Detect which cell encompasses the target text, then output its (X, Y) center coordinate. 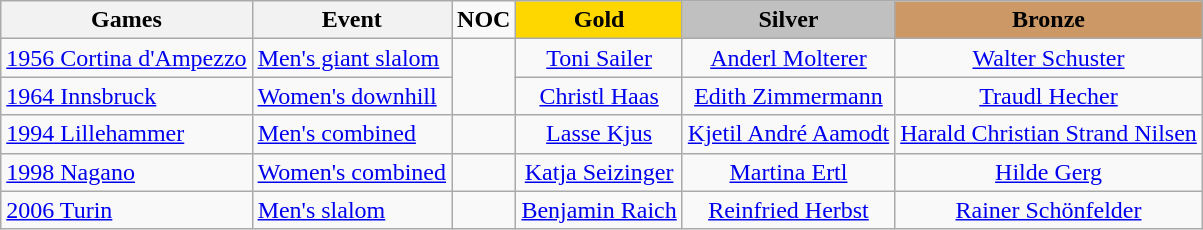
Silver (788, 20)
Harald Christian Strand Nilsen (1049, 134)
1964 Innsbruck (126, 96)
Traudl Hecher (1049, 96)
Walter Schuster (1049, 58)
Men's giant slalom (352, 58)
Katja Seizinger (599, 172)
2006 Turin (126, 210)
Men's slalom (352, 210)
Reinfried Herbst (788, 210)
1994 Lillehammer (126, 134)
Toni Sailer (599, 58)
1956 Cortina d'Ampezzo (126, 58)
Games (126, 20)
Martina Ertl (788, 172)
Men's combined (352, 134)
Lasse Kjus (599, 134)
NOC (484, 20)
Edith Zimmermann (788, 96)
Event (352, 20)
Bronze (1049, 20)
Christl Haas (599, 96)
Anderl Molterer (788, 58)
Kjetil André Aamodt (788, 134)
Women's downhill (352, 96)
Hilde Gerg (1049, 172)
Women's combined (352, 172)
Rainer Schönfelder (1049, 210)
Gold (599, 20)
1998 Nagano (126, 172)
Benjamin Raich (599, 210)
